Determine the (X, Y) coordinate at the center of the cell enclosing the given text.  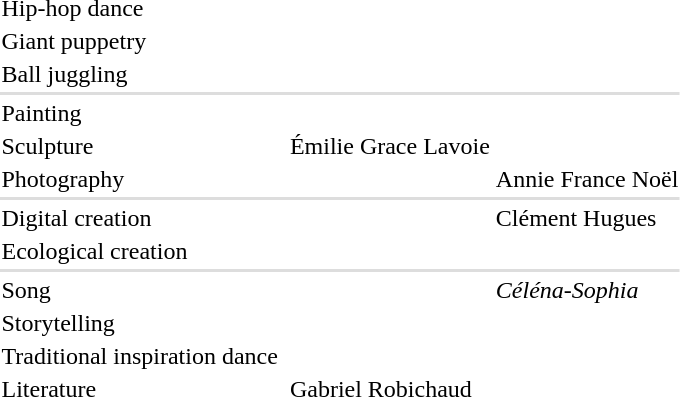
Ecological creation (140, 251)
Photography (140, 179)
Annie France Noël (587, 179)
Giant puppetry (140, 41)
Digital creation (140, 218)
Song (140, 290)
Émilie Grace Lavoie (390, 146)
Storytelling (140, 323)
Ball juggling (140, 74)
Sculpture (140, 146)
Céléna-Sophia (587, 290)
Clément Hugues (587, 218)
Painting (140, 113)
Traditional inspiration dance (140, 356)
